Return the (x, y) coordinate for the center point of the cell that contains the specified text.  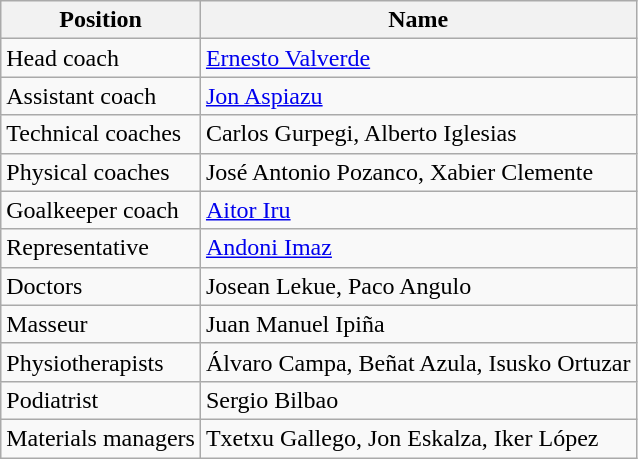
Technical coaches (101, 134)
Txetxu Gallego, Jon Eskalza, Iker López (418, 438)
Assistant coach (101, 96)
Juan Manuel Ipiña (418, 324)
Head coach (101, 58)
Podiatrist (101, 400)
Position (101, 20)
Physiotherapists (101, 362)
Name (418, 20)
Goalkeeper coach (101, 210)
Aitor Iru (418, 210)
Sergio Bilbao (418, 400)
Doctors (101, 286)
Jon Aspiazu (418, 96)
Materials managers (101, 438)
Álvaro Campa, Beñat Azula, Isusko Ortuzar (418, 362)
Representative (101, 248)
Josean Lekue, Paco Angulo (418, 286)
Andoni Imaz (418, 248)
Masseur (101, 324)
Physical coaches (101, 172)
José Antonio Pozanco, Xabier Clemente (418, 172)
Carlos Gurpegi, Alberto Iglesias (418, 134)
Ernesto Valverde (418, 58)
